Detect which cell encompasses the target text, then output its (x, y) center coordinate. 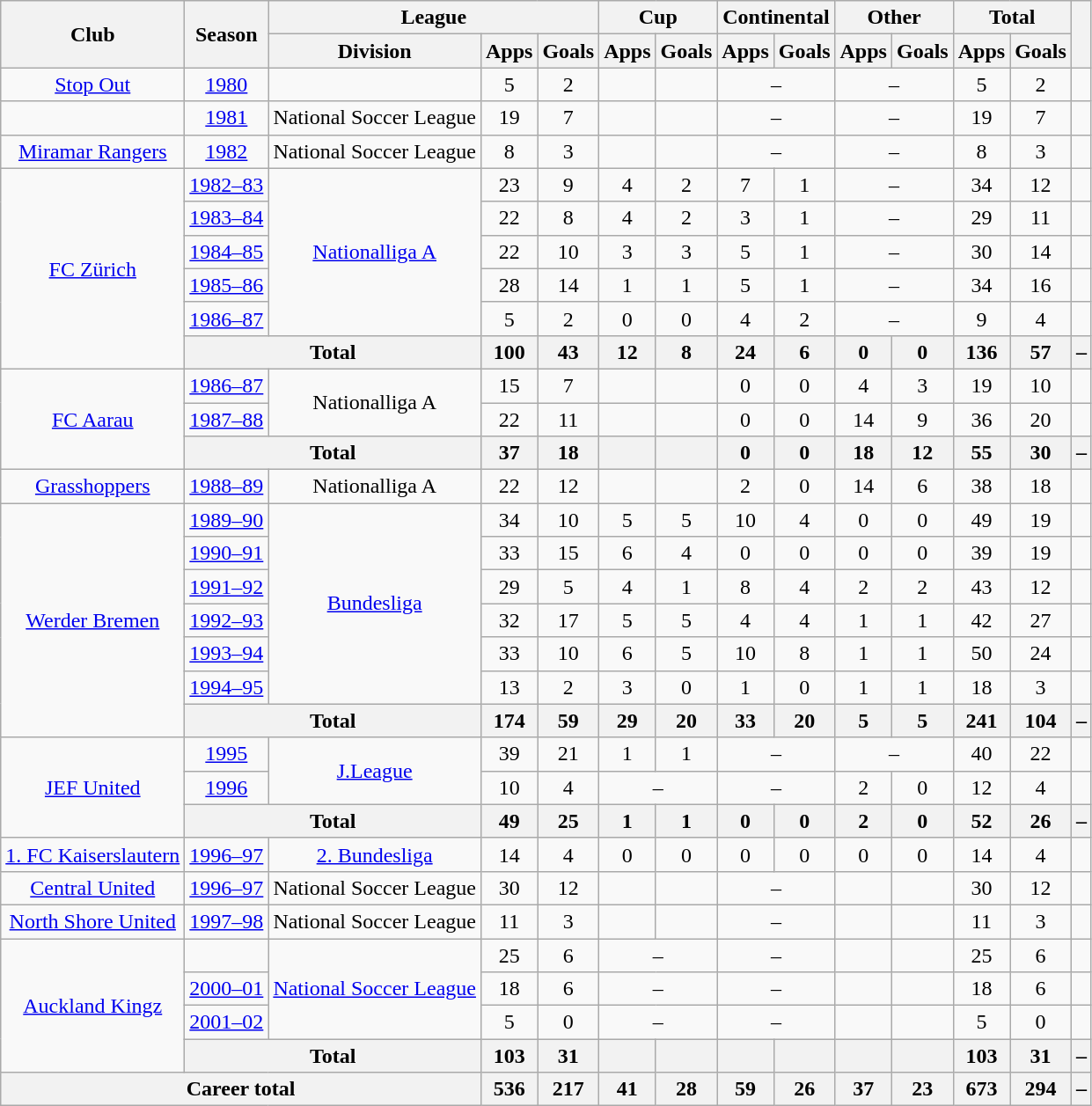
1994–95 (227, 687)
1988–89 (227, 487)
1982–83 (227, 185)
136 (981, 352)
174 (509, 721)
1984–85 (227, 252)
52 (981, 821)
J.League (375, 771)
13 (509, 687)
FC Aarau (93, 419)
Miramar Rangers (93, 151)
FC Zürich (93, 268)
1985–86 (227, 285)
Division (375, 51)
16 (1041, 285)
1989–90 (227, 520)
JEF United (93, 787)
55 (981, 453)
1996 (227, 787)
Season (227, 34)
27 (1041, 620)
57 (1041, 352)
1987–88 (227, 420)
1991–92 (227, 587)
36 (981, 420)
2. Bundesliga (375, 854)
17 (568, 620)
32 (509, 620)
1981 (227, 118)
Grasshoppers (93, 487)
1992–93 (227, 620)
50 (981, 654)
North Shore United (93, 921)
42 (981, 620)
1982 (227, 151)
217 (568, 1089)
1997–98 (227, 921)
Other (894, 18)
Auckland Kingz (93, 1005)
294 (1041, 1089)
100 (509, 352)
1990–91 (227, 553)
Bundesliga (375, 604)
536 (509, 1089)
1983–84 (227, 218)
241 (981, 721)
Club (93, 34)
Cup (658, 18)
Stop Out (93, 84)
Continental (776, 18)
Werder Bremen (93, 620)
1993–94 (227, 654)
1. FC Kaiserslautern (93, 854)
104 (1041, 721)
2001–02 (227, 1022)
41 (627, 1089)
21 (568, 754)
673 (981, 1089)
Central United (93, 888)
2000–01 (227, 989)
1995 (227, 754)
Career total (241, 1089)
40 (981, 754)
38 (981, 487)
League (434, 18)
1980 (227, 84)
